Provide the (x, y) coordinate of the cell's center where the given text is located.  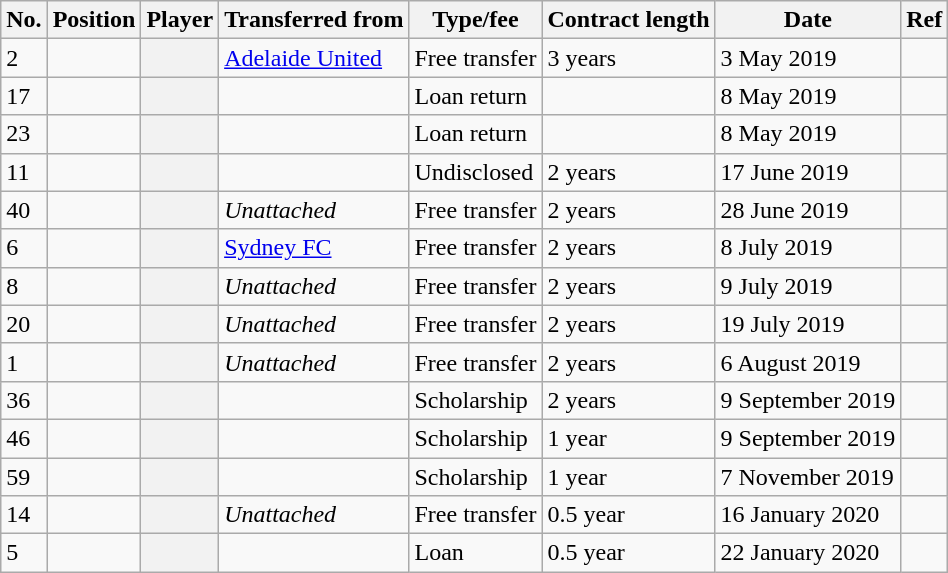
Sydney FC (314, 248)
2 (24, 58)
20 (24, 324)
3 May 2019 (808, 58)
17 (24, 96)
8 July 2019 (808, 248)
No. (24, 20)
22 January 2020 (808, 553)
Player (180, 20)
8 (24, 286)
14 (24, 515)
11 (24, 172)
Loan (476, 553)
5 (24, 553)
Type/fee (476, 20)
46 (24, 438)
Ref (924, 20)
59 (24, 477)
16 January 2020 (808, 515)
19 July 2019 (808, 324)
17 June 2019 (808, 172)
7 November 2019 (808, 477)
9 July 2019 (808, 286)
3 years (628, 58)
40 (24, 210)
6 August 2019 (808, 362)
Position (94, 20)
1 (24, 362)
Undisclosed (476, 172)
28 June 2019 (808, 210)
6 (24, 248)
Date (808, 20)
Contract length (628, 20)
Transferred from (314, 20)
23 (24, 134)
36 (24, 400)
Adelaide United (314, 58)
